Capture the cell that displays the provided text and extract its [X, Y] central coordinate. 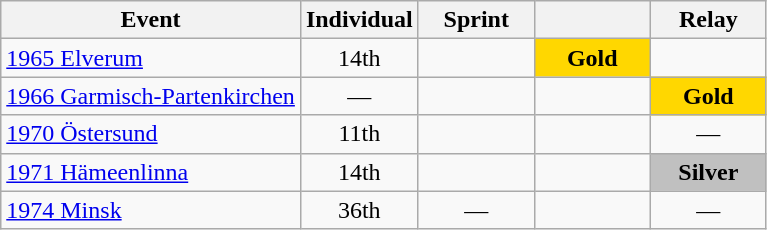
1966 Garmisch-Partenkirchen [151, 96]
Event [151, 20]
Individual [359, 20]
11th [359, 134]
1971 Hämeenlinna [151, 172]
1970 Östersund [151, 134]
Sprint [476, 20]
1974 Minsk [151, 210]
36th [359, 210]
1965 Elverum [151, 58]
Silver [708, 172]
Relay [708, 20]
